Pinpoint the cell where the given text exists, returning its (X, Y) midpoint coordinate. 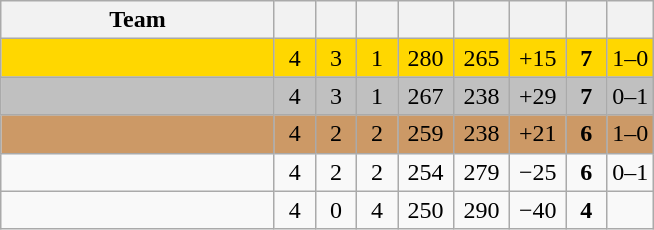
0 (336, 210)
259 (426, 134)
+29 (538, 96)
279 (482, 172)
254 (426, 172)
+21 (538, 134)
267 (426, 96)
−25 (538, 172)
250 (426, 210)
265 (482, 58)
290 (482, 210)
Team (138, 20)
−40 (538, 210)
+15 (538, 58)
280 (426, 58)
